From the cell containing the given text, extract its center point as [x, y] coordinate. 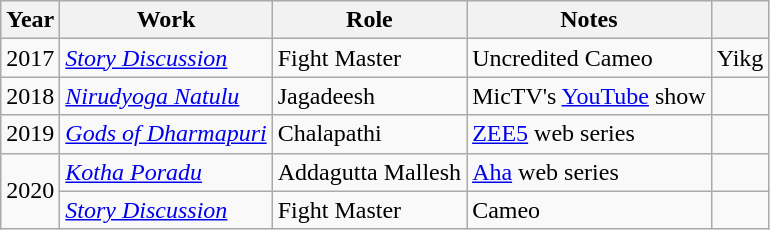
Uncredited Cameo [590, 58]
Work [166, 20]
Notes [590, 20]
2020 [30, 191]
Role [369, 20]
Cameo [590, 210]
Yikg [740, 58]
Addagutta Mallesh [369, 172]
Gods of Dharmapuri [166, 134]
Year [30, 20]
Jagadeesh [369, 96]
2017 [30, 58]
Chalapathi [369, 134]
Nirudyoga Natulu [166, 96]
2019 [30, 134]
ZEE5 web series [590, 134]
Aha web series [590, 172]
2018 [30, 96]
MicTV's YouTube show [590, 96]
Kotha Poradu [166, 172]
